Scan for the cell matching the given text and deliver its [X, Y] coordinate at center. 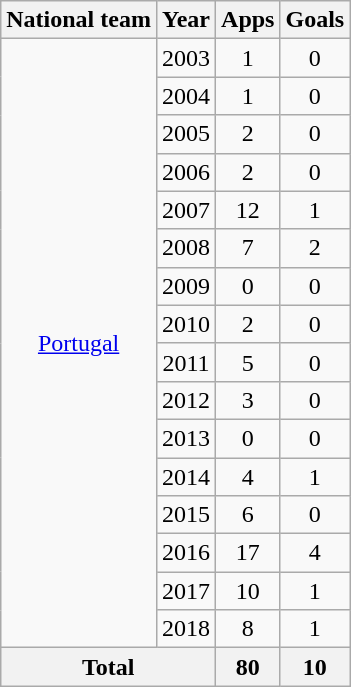
Total [108, 667]
2003 [186, 58]
12 [248, 210]
2006 [186, 172]
National team [79, 20]
2014 [186, 477]
Portugal [79, 344]
2010 [186, 324]
Year [186, 20]
2013 [186, 438]
2012 [186, 400]
2008 [186, 248]
2009 [186, 286]
Apps [248, 20]
7 [248, 248]
2005 [186, 134]
6 [248, 515]
17 [248, 553]
3 [248, 400]
2016 [186, 553]
2018 [186, 629]
2011 [186, 362]
2004 [186, 96]
Goals [315, 20]
5 [248, 362]
2015 [186, 515]
80 [248, 667]
8 [248, 629]
2017 [186, 591]
2007 [186, 210]
